From the cell containing the given text, extract its center point as [x, y] coordinate. 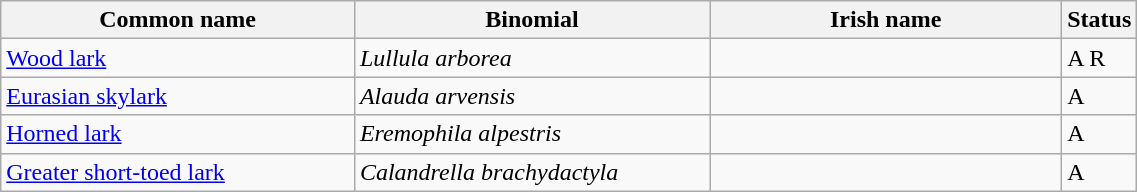
Greater short-toed lark [178, 172]
Common name [178, 20]
Eremophila alpestris [532, 134]
Alauda arvensis [532, 96]
Horned lark [178, 134]
Wood lark [178, 58]
Calandrella brachydactyla [532, 172]
Status [1100, 20]
Irish name [886, 20]
Eurasian skylark [178, 96]
Binomial [532, 20]
A R [1100, 58]
Lullula arborea [532, 58]
